Find where the given text appears and provide that cell's center as [x, y] coordinate. 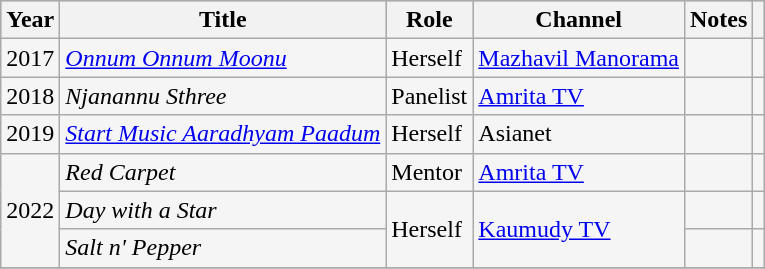
2022 [30, 210]
Channel [579, 20]
Year [30, 20]
Mazhavil Manorama [579, 58]
Day with a Star [223, 210]
Panelist [430, 96]
Salt n' Pepper [223, 248]
Njanannu Sthree [223, 96]
Onnum Onnum Moonu [223, 58]
Start Music Aaradhyam Paadum [223, 134]
2019 [30, 134]
Notes [718, 20]
Title [223, 20]
Kaumudy TV [579, 229]
Mentor [430, 172]
Red Carpet [223, 172]
Asianet [579, 134]
Role [430, 20]
2018 [30, 96]
2017 [30, 58]
